From the cell containing the given text, extract its center point as (X, Y) coordinate. 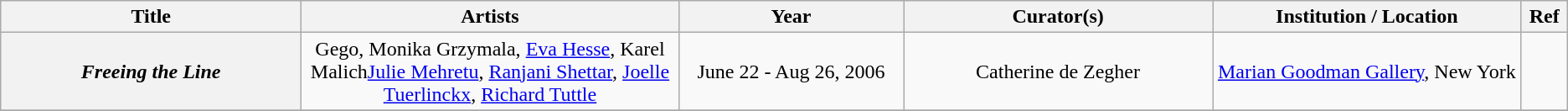
Artists (491, 17)
Title (151, 17)
June 22 - Aug 26, 2006 (791, 71)
Catherine de Zegher (1059, 71)
Gego, Monika Grzymala, Eva Hesse, Karel MalichJulie Mehretu, Ranjani Shettar, Joelle Tuerlinckx, Richard Tuttle (491, 71)
Freeing the Line (151, 71)
Curator(s) (1059, 17)
Marian Goodman Gallery, New York (1367, 71)
Year (791, 17)
Ref (1545, 17)
Institution / Location (1367, 17)
